For the text-containing cell, return its midpoint in [x, y] coordinate format. 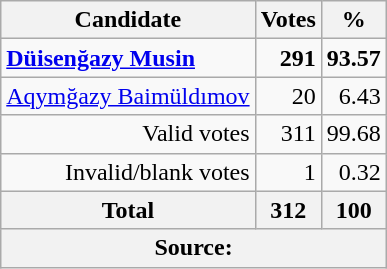
% [354, 20]
20 [288, 96]
6.43 [354, 96]
Düisenğazy Musin [128, 58]
Candidate [128, 20]
Valid votes [128, 134]
311 [288, 134]
Invalid/blank votes [128, 172]
312 [288, 210]
1 [288, 172]
99.68 [354, 134]
0.32 [354, 172]
291 [288, 58]
Source: [194, 248]
Aqymğazy Baimüldımov [128, 96]
Total [128, 210]
100 [354, 210]
Votes [288, 20]
93.57 [354, 58]
